Extract the (X, Y) coordinate from the center of the cell holding the provided text.  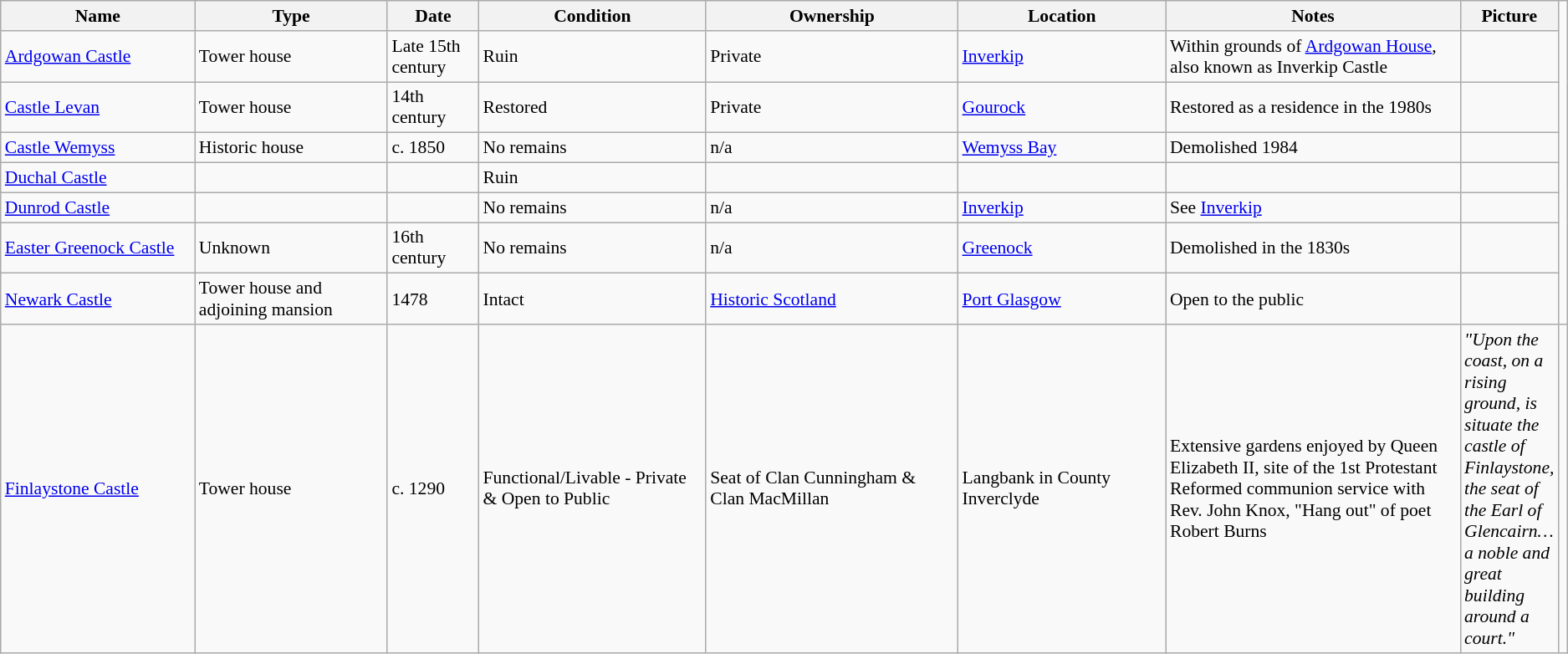
Within grounds of Ardgowan House, also known as Inverkip Castle (1313, 57)
Date (433, 16)
Langbank in County Inverclyde (1062, 488)
Greenock (1062, 248)
Tower house and adjoining mansion (291, 299)
See Inverkip (1313, 207)
Demolished 1984 (1313, 148)
Restored (592, 107)
Late 15th century (433, 57)
Location (1062, 16)
Easter Greenock Castle (98, 248)
Wemyss Bay (1062, 148)
Castle Levan (98, 107)
Ownership (831, 16)
Castle Wemyss (98, 148)
Open to the public (1313, 299)
Intact (592, 299)
Picture (1509, 16)
Functional/Livable - Private & Open to Public (592, 488)
14th century (433, 107)
c. 1850 (433, 148)
Ardgowan Castle (98, 57)
Condition (592, 16)
1478 (433, 299)
Type (291, 16)
Notes (1313, 16)
Gourock (1062, 107)
Restored as a residence in the 1980s (1313, 107)
Historic house (291, 148)
Historic Scotland (831, 299)
Port Glasgow (1062, 299)
Unknown (291, 248)
16th century (433, 248)
Newark Castle (98, 299)
Name (98, 16)
Dunrod Castle (98, 207)
Demolished in the 1830s (1313, 248)
Seat of Clan Cunningham & Clan MacMillan (831, 488)
c. 1290 (433, 488)
Duchal Castle (98, 178)
Finlaystone Castle (98, 488)
